Detect which cell encompasses the target text, then output its [X, Y] center coordinate. 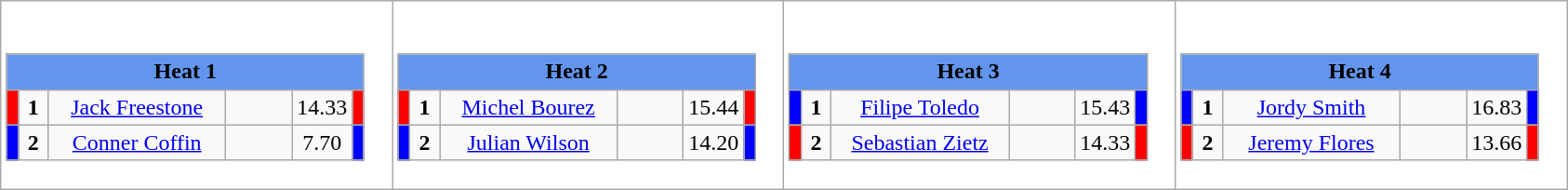
Heat 1 [185, 72]
Heat 3 1 Filipe Toledo 15.43 2 Sebastian Zietz 14.33 [980, 95]
13.66 [1497, 142]
Filipe Toledo [921, 107]
Michel Bourez [528, 107]
Conner Coffin [138, 142]
Jeremy Flores [1311, 142]
14.20 [714, 142]
Heat 4 [1360, 72]
16.83 [1497, 107]
7.70 [322, 142]
Heat 2 [577, 72]
15.43 [1105, 107]
Heat 3 [968, 72]
Heat 1 1 Jack Freestone 14.33 2 Conner Coffin 7.70 [197, 95]
15.44 [714, 107]
Heat 2 1 Michel Bourez 15.44 2 Julian Wilson 14.20 [588, 95]
Sebastian Zietz [921, 142]
Jordy Smith [1311, 107]
Jack Freestone [138, 107]
Julian Wilson [528, 142]
Heat 4 1 Jordy Smith 16.83 2 Jeremy Flores 13.66 [1371, 95]
